Identify which cell holds the provided text, then report its [x, y] central coordinate. 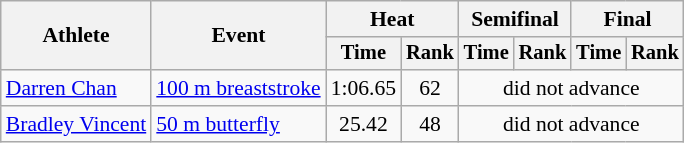
Final [627, 19]
50 m butterfly [238, 124]
1:06.65 [364, 88]
100 m breaststroke [238, 88]
62 [430, 88]
Darren Chan [76, 88]
Event [238, 36]
Semifinal [515, 19]
Bradley Vincent [76, 124]
Athlete [76, 36]
48 [430, 124]
25.42 [364, 124]
Heat [392, 19]
